Capture the cell that displays the provided text and extract its [X, Y] central coordinate. 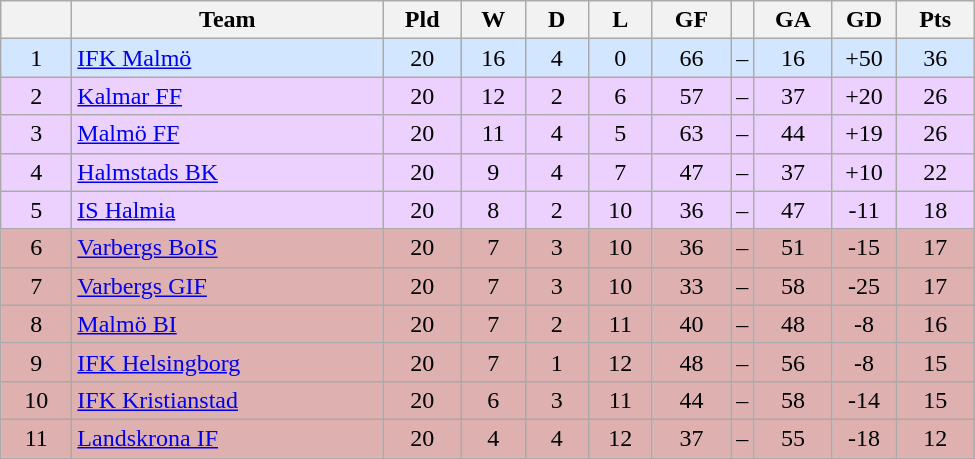
-25 [864, 286]
-14 [864, 400]
IFK Helsingborg [228, 362]
Varbergs BoIS [228, 248]
+10 [864, 172]
Varbergs GIF [228, 286]
GD [864, 20]
40 [692, 324]
66 [692, 58]
+50 [864, 58]
L [621, 20]
57 [692, 96]
Pts [936, 20]
IFK Malmö [228, 58]
Malmö FF [228, 134]
56 [794, 362]
-11 [864, 210]
GA [794, 20]
33 [692, 286]
-18 [864, 438]
Landskrona IF [228, 438]
IS Halmia [228, 210]
Team [228, 20]
Halmstads BK [228, 172]
+20 [864, 96]
GF [692, 20]
+19 [864, 134]
Pld [422, 20]
63 [692, 134]
Kalmar FF [228, 96]
0 [621, 58]
-15 [864, 248]
18 [936, 210]
55 [794, 438]
Malmö BI [228, 324]
IFK Kristianstad [228, 400]
22 [936, 172]
W [493, 20]
51 [794, 248]
D [557, 20]
